Scan for the cell matching the given text and deliver its [x, y] coordinate at center. 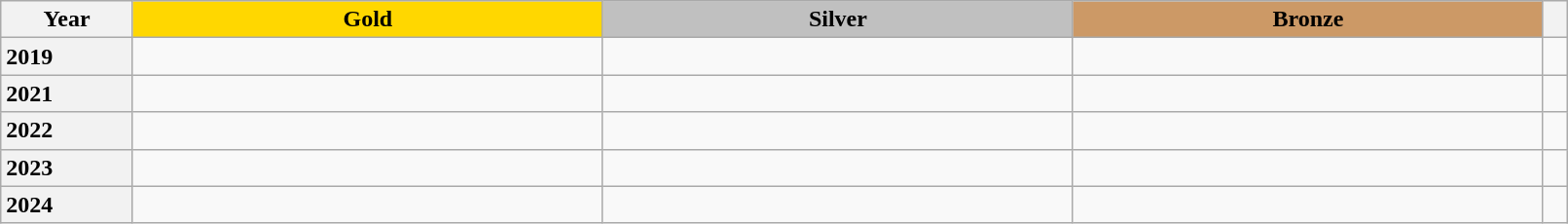
2023 [67, 168]
2024 [67, 205]
2022 [67, 131]
Bronze [1308, 19]
Year [67, 19]
2021 [67, 93]
2019 [67, 56]
Gold [368, 19]
Silver [837, 19]
